Determine the (X, Y) coordinate at the center of the cell enclosing the given text.  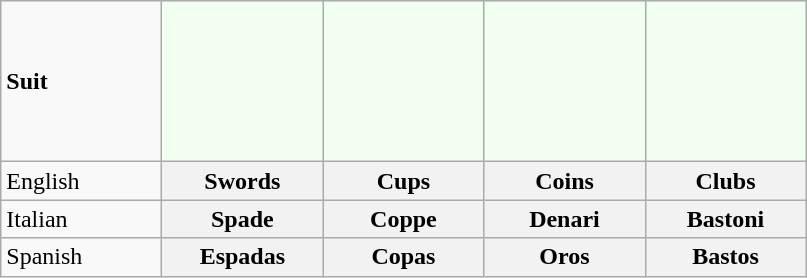
Espadas (242, 257)
Bastos (726, 257)
Swords (242, 181)
Denari (564, 219)
Suit (82, 82)
Clubs (726, 181)
Coppe (404, 219)
Cups (404, 181)
Copas (404, 257)
Spanish (82, 257)
English (82, 181)
Oros (564, 257)
Spade (242, 219)
Coins (564, 181)
Bastoni (726, 219)
Italian (82, 219)
